Output the (X, Y) coordinate of the center of the cell containing the given text.  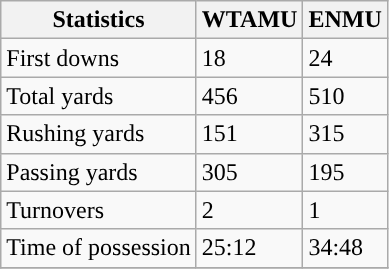
25:12 (250, 248)
Time of possession (99, 248)
Statistics (99, 20)
34:48 (345, 248)
151 (250, 134)
ENMU (345, 20)
2 (250, 210)
195 (345, 172)
305 (250, 172)
First downs (99, 58)
Rushing yards (99, 134)
1 (345, 210)
18 (250, 58)
Turnovers (99, 210)
Passing yards (99, 172)
456 (250, 96)
WTAMU (250, 20)
24 (345, 58)
510 (345, 96)
315 (345, 134)
Total yards (99, 96)
